Return the [x, y] coordinate for the center point of the cell that contains the specified text.  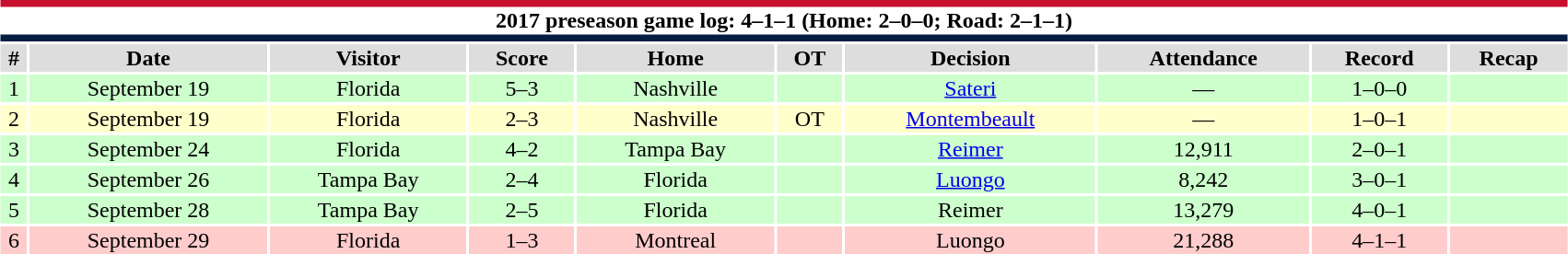
Visitor [369, 58]
September 28 [148, 210]
5–3 [522, 88]
# [14, 58]
Montembeault [971, 119]
Sateri [971, 88]
8,242 [1203, 179]
Score [522, 58]
Date [148, 58]
Record [1378, 58]
Decision [971, 58]
1–0–0 [1378, 88]
September 29 [148, 240]
Attendance [1203, 58]
1–3 [522, 240]
3–0–1 [1378, 179]
13,279 [1203, 210]
12,911 [1203, 149]
4 [14, 179]
2–5 [522, 210]
4–1–1 [1378, 240]
Montreal [675, 240]
5 [14, 210]
Home [675, 58]
21,288 [1203, 240]
1–0–1 [1378, 119]
6 [14, 240]
2–3 [522, 119]
September 26 [148, 179]
1 [14, 88]
2017 preseason game log: 4–1–1 (Home: 2–0–0; Road: 2–1–1) [784, 20]
2–0–1 [1378, 149]
3 [14, 149]
4–0–1 [1378, 210]
September 24 [148, 149]
4–2 [522, 149]
2 [14, 119]
Recap [1509, 58]
2–4 [522, 179]
